Find where the given text appears and provide that cell's center as [x, y] coordinate. 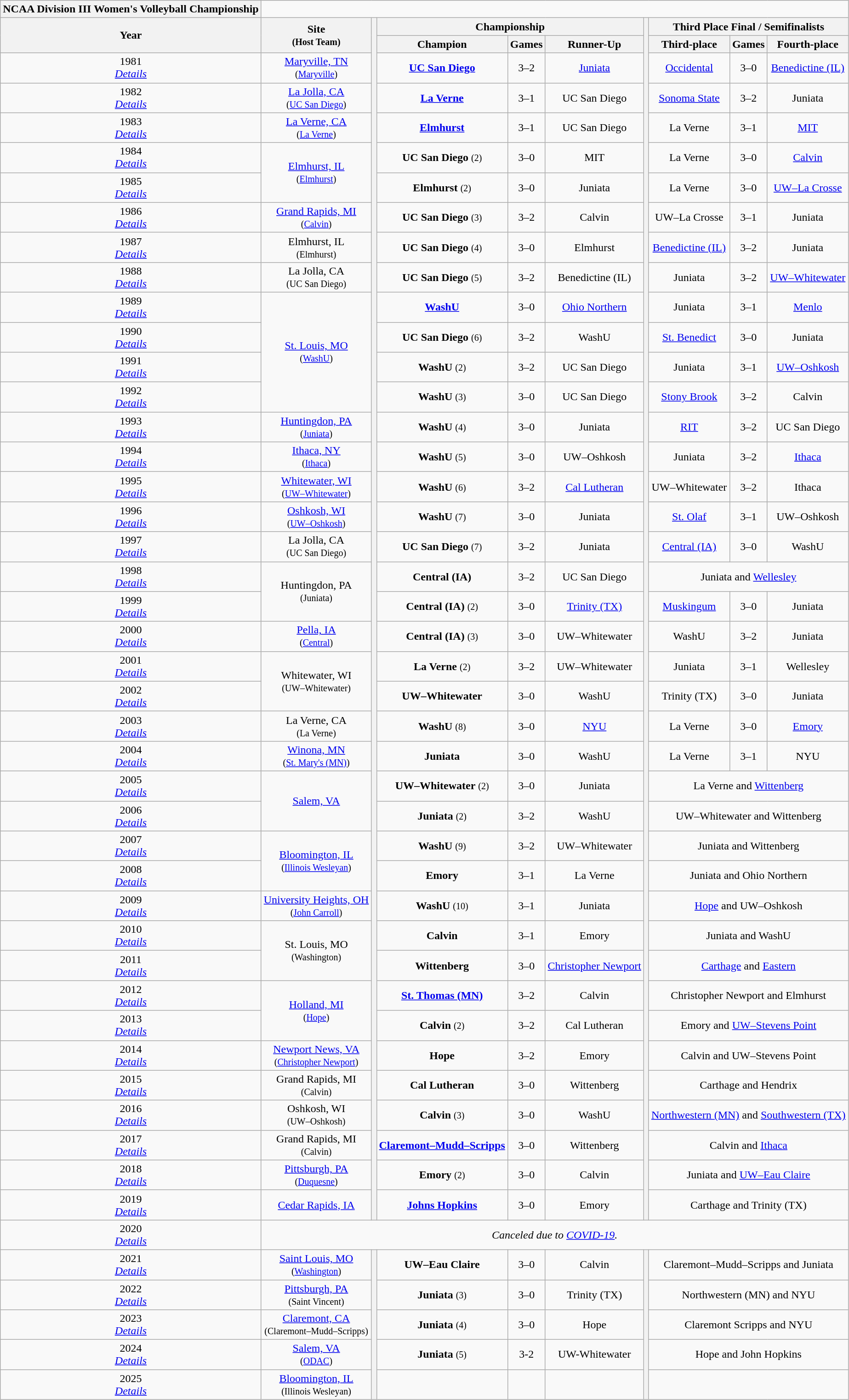
St. Benedict [689, 337]
UC San Diego (2) [442, 157]
Menlo [808, 307]
Occidental [689, 68]
2004Details [131, 756]
Third Place Final / Semifinalists [748, 27]
Juniata and Ohio Northern [748, 876]
Hope and UW–Oshkosh [748, 906]
Championship [510, 27]
University Heights, OH(John Carroll) [316, 906]
Pittsburgh, PA(Duquesne) [316, 1175]
1999Details [131, 606]
RIT [689, 427]
Fourth-place [808, 44]
UW–Whitewater (2) [442, 786]
Central (IA) (2) [442, 606]
Claremont, CA(Claremont–Mudd–Scripps) [316, 1325]
1995Details [131, 487]
1996Details [131, 517]
Carthage and Trinity (TX) [748, 1205]
2024Details [131, 1355]
2015Details [131, 1085]
UC San Diego (6) [442, 337]
WashU (3) [442, 397]
St. Thomas (MN) [442, 995]
Claremont Scripps and NYU [748, 1325]
Christopher Newport [594, 966]
Site(Host Team) [316, 35]
Wellesley [808, 666]
2003Details [131, 726]
Saint Louis, MO (Washington) [316, 1265]
St. Louis, MO(Washington) [316, 951]
Carthage and Hendrix [748, 1085]
Calvin (3) [442, 1115]
UC San Diego (3) [442, 217]
WashU (4) [442, 427]
Muskingum [689, 606]
UW-Whitewater [594, 1355]
Pella, IA(Central) [316, 637]
Runner-Up [594, 44]
Year [131, 35]
2014Details [131, 1055]
Claremont–Mudd–Scripps and Juniata [748, 1265]
1991Details [131, 367]
2018Details [131, 1175]
St. Olaf [689, 517]
1994Details [131, 457]
1985Details [131, 188]
1987Details [131, 247]
Johns Hopkins [442, 1205]
Champion [442, 44]
2019Details [131, 1205]
UC San Diego (7) [442, 546]
Juniata (5) [442, 1355]
Juniata (2) [442, 816]
Hope and John Hopkins [748, 1355]
Northwestern (MN) and Southwestern (TX) [748, 1115]
Christopher Newport and Elmhurst [748, 995]
UW–Eau Claire [442, 1265]
Cedar Rapids, IA [316, 1205]
Central (IA) (3) [442, 637]
Emory and UW–Stevens Point [748, 1026]
1993Details [131, 427]
Ithaca, NY(Ithaca) [316, 457]
Maryville, TN(Maryville) [316, 68]
Sonoma State [689, 98]
Holland, MI(Hope) [316, 1010]
2016Details [131, 1115]
Juniata and Wittenberg [748, 846]
St. Louis, MO(WashU) [316, 352]
2001Details [131, 666]
3-2 [526, 1355]
2013Details [131, 1026]
1998Details [131, 577]
WashU (10) [442, 906]
1981Details [131, 68]
Winona, MN(St. Mary's (MN)) [316, 756]
2005Details [131, 786]
Juniata and Wellesley [748, 577]
Third-place [689, 44]
Northwestern (MN) and NYU [748, 1294]
1997Details [131, 546]
1984Details [131, 157]
1986Details [131, 217]
La Verne (2) [442, 666]
WashU (5) [442, 457]
2017Details [131, 1145]
NCAA Division III Women's Volleyball Championship [131, 9]
Carthage and Eastern [748, 966]
UC San Diego (5) [442, 277]
2007Details [131, 846]
UW–Whitewater and Wittenberg [748, 816]
1990Details [131, 337]
Emory (2) [442, 1175]
Newport News, VA(Christopher Newport) [316, 1055]
La Verne and Wittenberg [748, 786]
Canceled due to COVID-19. [554, 1234]
WashU (7) [442, 517]
1989Details [131, 307]
2002Details [131, 696]
1983Details [131, 128]
Calvin and UW–Stevens Point [748, 1055]
2025Details [131, 1384]
Juniata (4) [442, 1325]
WashU (2) [442, 367]
2012Details [131, 995]
WashU (6) [442, 487]
Claremont–Mudd–Scripps [442, 1145]
Salem, VA(ODAC) [316, 1355]
2009Details [131, 906]
2023Details [131, 1325]
Stony Brook [689, 397]
2021Details [131, 1265]
WashU (9) [442, 846]
Calvin and Ithaca [748, 1145]
1992Details [131, 397]
Calvin (2) [442, 1026]
UC San Diego (4) [442, 247]
Pittsburgh, PA(Saint Vincent) [316, 1294]
1988Details [131, 277]
Elmhurst (2) [442, 188]
Salem, VA [316, 801]
Ohio Northern [594, 307]
Juniata and UW–Eau Claire [748, 1175]
WashU (8) [442, 726]
2022Details [131, 1294]
1982Details [131, 98]
Juniata and WashU [748, 935]
2020Details [131, 1234]
2006Details [131, 816]
2008Details [131, 876]
2010Details [131, 935]
2000Details [131, 637]
2011Details [131, 966]
Juniata (3) [442, 1294]
